Find where the given text appears and provide that cell's center as (X, Y) coordinate. 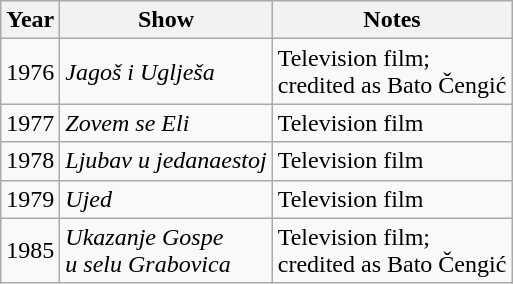
Show (166, 20)
1978 (30, 161)
Ukazanje Gospe u selu Grabovica (166, 250)
Zovem se Eli (166, 123)
Ljubav u jedanaestoj (166, 161)
Ujed (166, 199)
1979 (30, 199)
1977 (30, 123)
Notes (392, 20)
1976 (30, 72)
Year (30, 20)
1985 (30, 250)
Jagoš i Uglješa (166, 72)
